Provide the [x, y] coordinate of the cell's center where the given text is located.  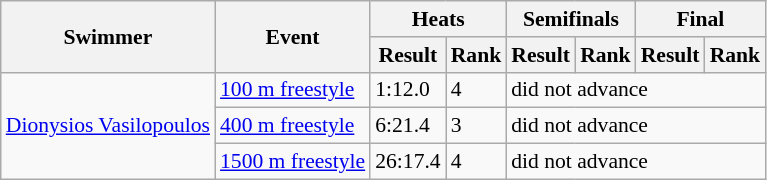
3 [476, 126]
26:17.4 [408, 162]
6:21.4 [408, 126]
Heats [438, 19]
400 m freestyle [292, 126]
1500 m freestyle [292, 162]
Dionysios Vasilopoulos [108, 126]
Event [292, 36]
1:12.0 [408, 90]
Swimmer [108, 36]
100 m freestyle [292, 90]
Final [700, 19]
Semifinals [570, 19]
